Provide the (X, Y) coordinate of the cell's center where the given text is located.  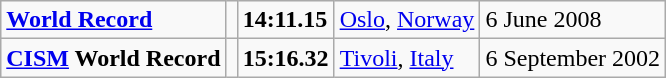
Oslo, Norway (407, 20)
6 June 2008 (573, 20)
15:16.32 (286, 58)
14:11.15 (286, 20)
CISM World Record (114, 58)
6 September 2002 (573, 58)
World Record (114, 20)
Tivoli, Italy (407, 58)
